Search for the cell housing the specified text and yield its (x, y) center coordinate. 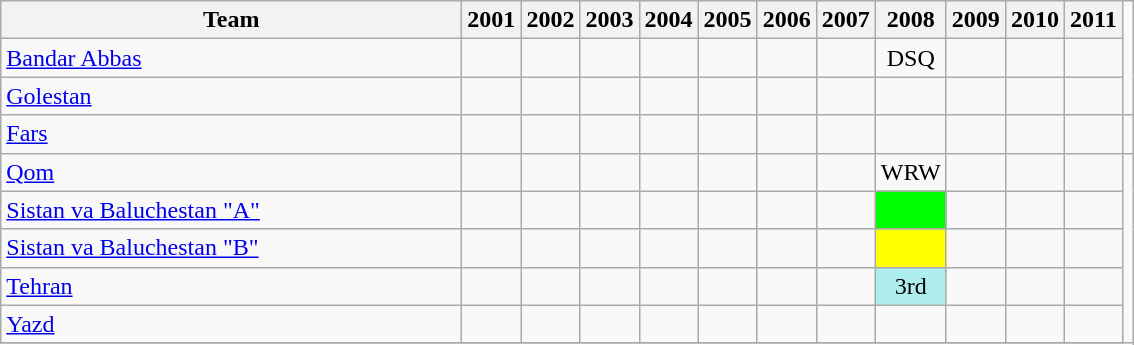
2009 (976, 20)
Team (232, 20)
2010 (1034, 20)
2011 (1093, 20)
2002 (550, 20)
Yazd (232, 324)
DSQ (910, 58)
Sistan va Baluchestan "B" (232, 248)
Bandar Abbas (232, 58)
3rd (910, 286)
Qom (232, 172)
2003 (610, 20)
Sistan va Baluchestan "A" (232, 210)
Fars (232, 134)
2004 (668, 20)
2001 (492, 20)
Golestan (232, 96)
2005 (728, 20)
2007 (846, 20)
WRW (910, 172)
Tehran (232, 286)
2008 (910, 20)
2006 (786, 20)
